Find where the given text appears and provide that cell's center as [X, Y] coordinate. 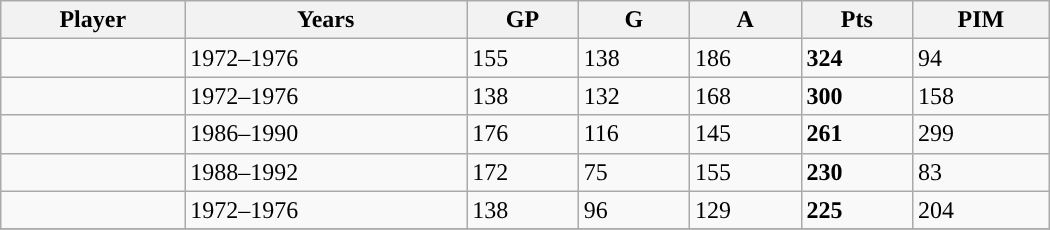
324 [856, 58]
94 [980, 58]
GP [522, 20]
132 [634, 96]
83 [980, 172]
300 [856, 96]
116 [634, 134]
1988–1992 [326, 172]
299 [980, 134]
230 [856, 172]
176 [522, 134]
1986–1990 [326, 134]
168 [746, 96]
225 [856, 210]
96 [634, 210]
204 [980, 210]
PIM [980, 20]
Player [93, 20]
158 [980, 96]
261 [856, 134]
Pts [856, 20]
145 [746, 134]
G [634, 20]
75 [634, 172]
Years [326, 20]
129 [746, 210]
A [746, 20]
172 [522, 172]
186 [746, 58]
